Pinpoint the cell where the given text exists, returning its [x, y] midpoint coordinate. 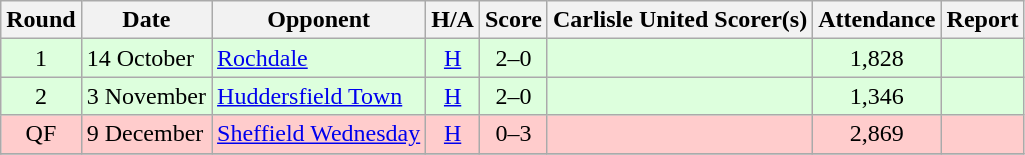
Sheffield Wednesday [319, 134]
1 [41, 58]
0–3 [513, 134]
H/A [453, 20]
Report [982, 20]
Date [146, 20]
Score [513, 20]
Round [41, 20]
Opponent [319, 20]
2 [41, 96]
3 November [146, 96]
Attendance [877, 20]
Huddersfield Town [319, 96]
1,346 [877, 96]
1,828 [877, 58]
Carlisle United Scorer(s) [680, 20]
QF [41, 134]
2,869 [877, 134]
14 October [146, 58]
9 December [146, 134]
Rochdale [319, 58]
